From the cell containing the given text, extract its center point as (X, Y) coordinate. 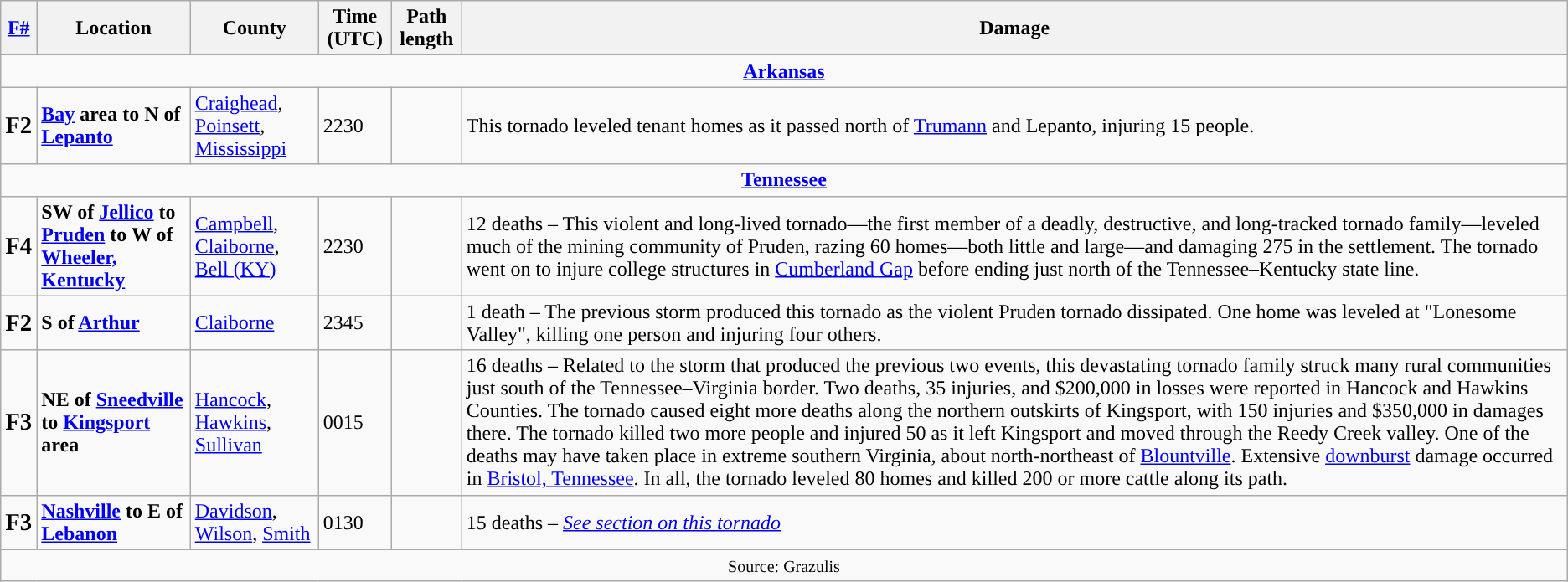
NE of Sneedville to Kingsport area (114, 422)
Tennessee (784, 180)
Hancock, Hawkins, Sullivan (255, 422)
Time (UTC) (355, 28)
Source: Grazulis (784, 565)
Bay area to N of Lepanto (114, 126)
Location (114, 28)
Claiborne (255, 323)
0015 (355, 422)
Arkansas (784, 71)
Davidson, Wilson, Smith (255, 523)
S of Arthur (114, 323)
Campbell, Claiborne, Bell (KY) (255, 246)
F4 (18, 246)
County (255, 28)
Nashville to E of Lebanon (114, 523)
15 deaths – See section on this tornado (1014, 523)
F# (18, 28)
SW of Jellico to Pruden to W of Wheeler, Kentucky (114, 246)
This tornado leveled tenant homes as it passed north of Trumann and Lepanto, injuring 15 people. (1014, 126)
0130 (355, 523)
2345 (355, 323)
Path length (426, 28)
Damage (1014, 28)
Craighead, Poinsett, Mississippi (255, 126)
